Extract the (x, y) coordinate from the center of the cell holding the provided text.  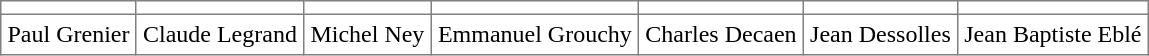
Emmanuel Grouchy (534, 34)
Claude Legrand (220, 34)
Jean Dessolles (880, 34)
Michel Ney (368, 34)
Jean Baptiste Eblé (1052, 34)
Paul Grenier (68, 34)
Charles Decaen (722, 34)
